Return [X, Y] of the center of cell containing provided text 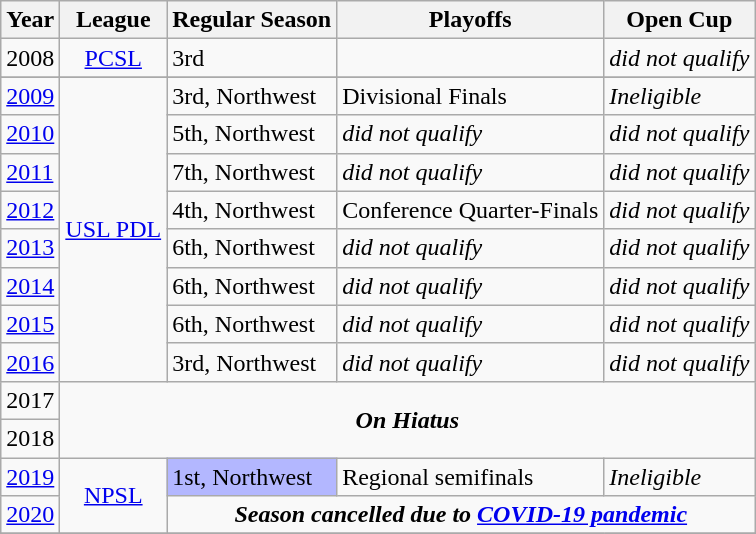
2014 [30, 286]
2015 [30, 324]
League [114, 20]
Conference Quarter-Finals [470, 210]
2010 [30, 134]
4th, Northwest [252, 210]
7th, Northwest [252, 172]
2013 [30, 248]
2008 [30, 58]
Season cancelled due to COVID-19 pandemic [461, 515]
USL PDL [114, 229]
2020 [30, 515]
2012 [30, 210]
Regional semifinals [470, 477]
Divisional Finals [470, 96]
2011 [30, 172]
2017 [30, 400]
2016 [30, 362]
PCSL [114, 58]
2019 [30, 477]
5th, Northwest [252, 134]
1st, Northwest [252, 477]
3rd [252, 58]
Regular Season [252, 20]
2018 [30, 438]
2009 [30, 96]
Year [30, 20]
On Hiatus [408, 419]
NPSL [114, 496]
Open Cup [680, 20]
Playoffs [470, 20]
